Output the [x, y] coordinate of the center of the cell containing the given text.  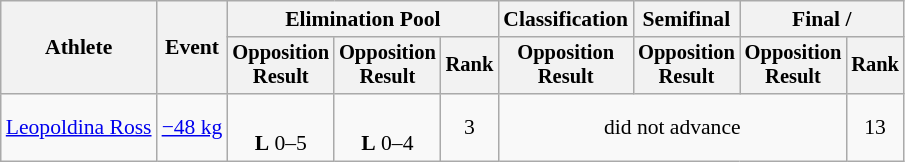
13 [875, 128]
Final / [822, 19]
Semifinal [686, 19]
L 0–5 [280, 128]
L 0–4 [388, 128]
−48 kg [192, 128]
did not advance [672, 128]
3 [470, 128]
Event [192, 48]
Athlete [79, 48]
Leopoldina Ross [79, 128]
Elimination Pool [362, 19]
Classification [566, 19]
